Pinpoint the cell where the given text exists, returning its [X, Y] midpoint coordinate. 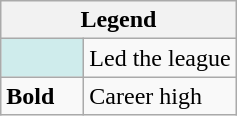
Legend [118, 20]
Career high [160, 96]
Bold [42, 96]
Led the league [160, 58]
